Return the (x, y) coordinate for the center point of the cell that contains the specified text.  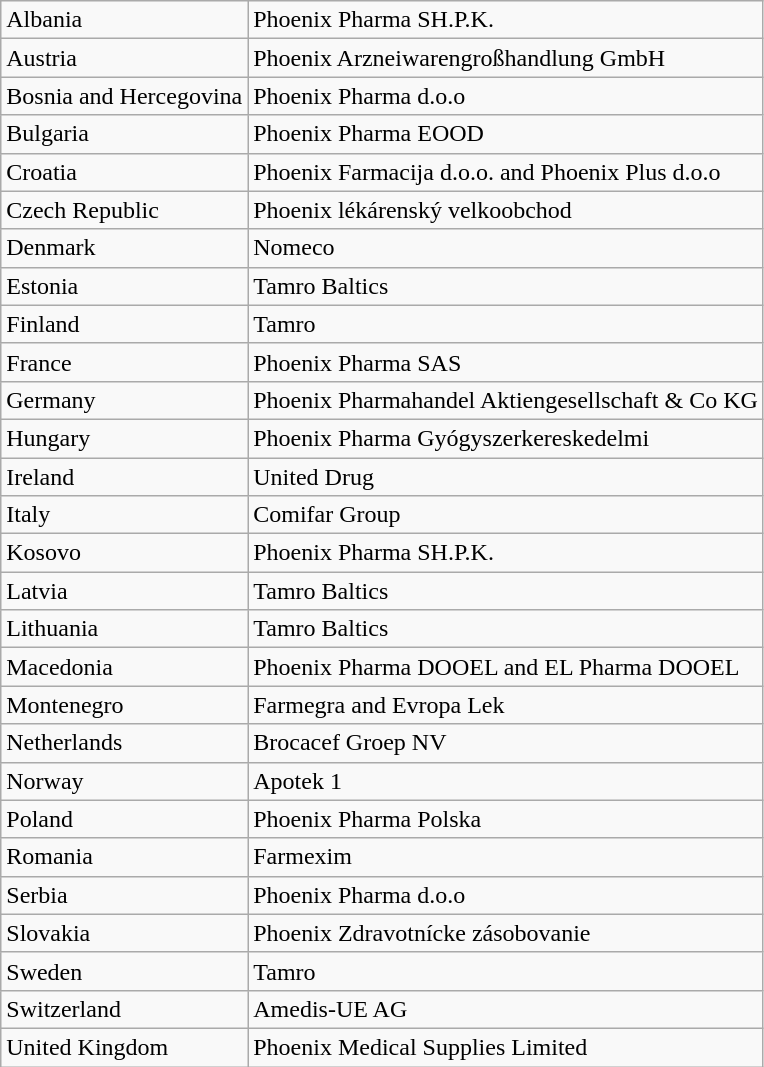
Latvia (124, 591)
Phoenix Pharma Gyógyszerkereskedelmi (506, 438)
United Drug (506, 477)
Phoenix Medical Supplies Limited (506, 1047)
Estonia (124, 286)
Phoenix Pharma EOOD (506, 134)
Phoenix Farmacija d.o.o. and Phoenix Plus d.o.o (506, 172)
Nomeco (506, 248)
Slovakia (124, 933)
Hungary (124, 438)
Brocacef Groep NV (506, 743)
Phoenix Pharma Polska (506, 819)
Lithuania (124, 629)
Kosovo (124, 553)
France (124, 362)
Phoenix Zdravotnícke zásobovanie (506, 933)
Bulgaria (124, 134)
Bosnia and Hercegovina (124, 96)
Croatia (124, 172)
Albania (124, 20)
Phoenix Pharma DOOEL and EL Pharma DOOEL (506, 667)
Norway (124, 781)
Farmexim (506, 857)
Ireland (124, 477)
Macedonia (124, 667)
Farmegra and Evropa Lek (506, 705)
Poland (124, 819)
Phoenix Pharma SAS (506, 362)
Germany (124, 400)
Switzerland (124, 1009)
Czech Republic (124, 210)
Montenegro (124, 705)
United Kingdom (124, 1047)
Apotek 1 (506, 781)
Serbia (124, 895)
Sweden (124, 971)
Amedis-UE AG (506, 1009)
Romania (124, 857)
Phoenix Pharmahandel Aktiengesellschaft & Co KG (506, 400)
Phoenix lékárenský velkoobchod (506, 210)
Finland (124, 324)
Phoenix Arzneiwarengroßhandlung GmbH (506, 58)
Comifar Group (506, 515)
Denmark (124, 248)
Italy (124, 515)
Austria (124, 58)
Netherlands (124, 743)
